Extract the (X, Y) coordinate from the center of the cell holding the provided text.  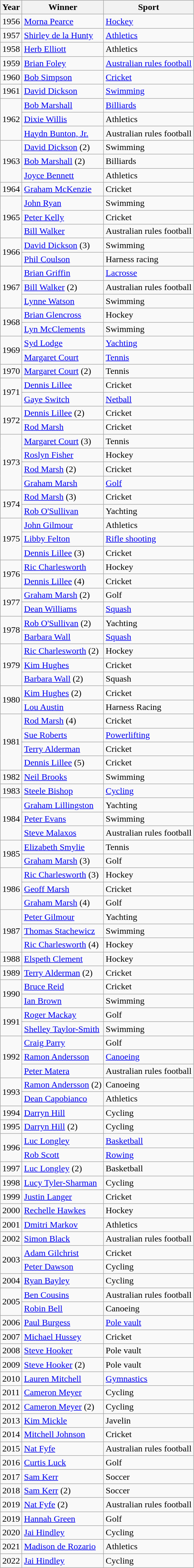
Lou Austin (63, 707)
1972 (11, 420)
Graham Marsh (63, 483)
Darryn Hill (63, 1113)
David Dickson (63, 91)
Nat Fyfe (63, 1449)
2007 (11, 1337)
Bill Walker (2) (63, 287)
2014 (11, 1435)
1984 (11, 819)
Sam Kerr (2) (63, 1490)
1969 (11, 350)
Michael Hussey (63, 1337)
Dennis Lillee (63, 385)
2004 (11, 1281)
Bob Simpson (63, 77)
Darryn Hill (2) (63, 1127)
Lauren Mitchell (63, 1379)
Margaret Court (63, 357)
1970 (11, 371)
Joyce Bennett (63, 175)
Graham Lillingston (63, 805)
Terry Alderman (63, 749)
Ben Cousins (63, 1294)
Steve Hooker (2) (63, 1365)
Brian Foley (63, 63)
Bob Marshall (2) (63, 161)
Ric Charlesworth (2) (63, 651)
Steele Bishop (63, 791)
1994 (11, 1113)
Ramon Andersson (2) (63, 1085)
2018 (11, 1490)
Dennis Lillee (2) (63, 413)
2015 (11, 1449)
Robin Bell (63, 1309)
1988 (11, 959)
Ric Charlesworth (4) (63, 945)
Madison de Rozario (63, 1547)
2002 (11, 1239)
Cameron Meyer (63, 1393)
2013 (11, 1421)
Kim Mickle (63, 1421)
2011 (11, 1393)
Terry Alderman (2) (63, 973)
Steve Malaxos (63, 833)
1976 (11, 574)
2021 (11, 1547)
2005 (11, 1301)
1959 (11, 63)
Peter Gilmour (63, 917)
Margaret Court (2) (63, 371)
Ryan Bayley (63, 1281)
Rifle shooting (149, 539)
Herb Elliott (63, 49)
Netball (149, 399)
1985 (11, 854)
Dixie Willis (63, 119)
Powerlifting (149, 735)
Dean Capobianco (63, 1099)
Javelin (149, 1421)
Mitchell Johnson (63, 1435)
Syd Lodge (63, 343)
Lyn McClements (63, 329)
Rod Marsh (63, 427)
1968 (11, 322)
Margaret Court (3) (63, 441)
1964 (11, 189)
Harness racing (149, 259)
1982 (11, 777)
David Dickson (2) (63, 147)
Steve Hooker (63, 1351)
1993 (11, 1092)
2006 (11, 1323)
Gymnastics (149, 1379)
Adam Gilchrist (63, 1253)
1963 (11, 161)
2000 (11, 1211)
1962 (11, 119)
Bob Marshall (63, 105)
Cameron Meyer (2) (63, 1407)
2010 (11, 1379)
David Dickson (3) (63, 245)
Peter Dawson (63, 1267)
Ric Charlesworth (3) (63, 875)
1989 (11, 973)
1991 (11, 1022)
Roslyn Fisher (63, 455)
1958 (11, 49)
Luc Longley (2) (63, 1169)
Sam Kerr (63, 1476)
Ric Charlesworth (63, 567)
1978 (11, 630)
Dennis Lillee (3) (63, 553)
1975 (11, 539)
Luc Longley (63, 1141)
1992 (11, 1057)
Peter Kelly (63, 217)
Ramon Andersson (63, 1057)
Gaye Switch (63, 399)
Rod Marsh (4) (63, 721)
Kim Hughes (2) (63, 693)
Brian Glencross (63, 315)
1981 (11, 742)
2003 (11, 1260)
Barbara Wall (2) (63, 679)
Rod Marsh (2) (63, 469)
Harness Racing (149, 707)
2008 (11, 1351)
1986 (11, 889)
1960 (11, 77)
1966 (11, 252)
Justin Langer (63, 1197)
1987 (11, 931)
Peter Matera (63, 1071)
1974 (11, 504)
1990 (11, 994)
2012 (11, 1407)
2022 (11, 1561)
2020 (11, 1533)
1973 (11, 462)
1965 (11, 217)
Peter Evans (63, 819)
1996 (11, 1148)
Nat Fyfe (2) (63, 1504)
Rob Scott (63, 1155)
Hannah Green (63, 1519)
Bill Walker (63, 231)
Elizabeth Smylie (63, 847)
Dennis Lillee (5) (63, 763)
Barbara Wall (63, 637)
1980 (11, 700)
2016 (11, 1462)
John Ryan (63, 203)
Sport (149, 7)
2009 (11, 1365)
Dean Williams (63, 609)
Rob O'Sullivan (63, 511)
Shirley de la Hunty (63, 35)
Brian Griffin (63, 273)
Shelley Taylor-Smith (63, 1029)
1997 (11, 1169)
Haydn Bunton, Jr. (63, 133)
John Gilmour (63, 525)
1957 (11, 35)
Graham Marsh (4) (63, 903)
Winner (63, 7)
Curtis Luck (63, 1462)
Phil Coulson (63, 259)
Rowing (149, 1155)
Rod Marsh (3) (63, 497)
Kim Hughes (63, 665)
Morna Pearce (63, 21)
1967 (11, 287)
1983 (11, 791)
Rob O'Sullivan (2) (63, 623)
Sue Roberts (63, 735)
Elspeth Clement (63, 959)
Lynne Watson (63, 301)
Year (11, 7)
Graham McKenzie (63, 189)
1956 (11, 21)
Geoff Marsh (63, 889)
Graham Marsh (2) (63, 595)
Rechelle Hawkes (63, 1211)
Ian Brown (63, 1001)
1977 (11, 602)
Simon Black (63, 1239)
1979 (11, 665)
1971 (11, 392)
Bruce Reid (63, 987)
Graham Marsh (3) (63, 861)
Neil Brooks (63, 777)
Dmitri Markov (63, 1225)
Roger Mackay (63, 1015)
1961 (11, 91)
2001 (11, 1225)
1995 (11, 1127)
1999 (11, 1197)
Libby Felton (63, 539)
Lacrosse (149, 273)
Dennis Lillee (4) (63, 581)
2017 (11, 1476)
Thomas Stachewicz (63, 931)
Lucy Tyler-Sharman (63, 1183)
1998 (11, 1183)
Paul Burgess (63, 1323)
Craig Parry (63, 1043)
